Find where the given text appears and provide that cell's center as [X, Y] coordinate. 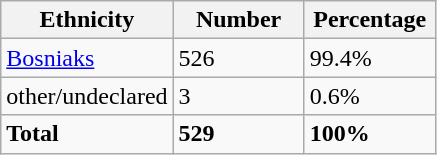
Number [238, 20]
other/undeclared [87, 96]
3 [238, 96]
Percentage [370, 20]
526 [238, 58]
Total [87, 134]
100% [370, 134]
Ethnicity [87, 20]
99.4% [370, 58]
0.6% [370, 96]
Bosniaks [87, 58]
529 [238, 134]
